Determine the (x, y) coordinate at the center of the cell enclosing the given text.  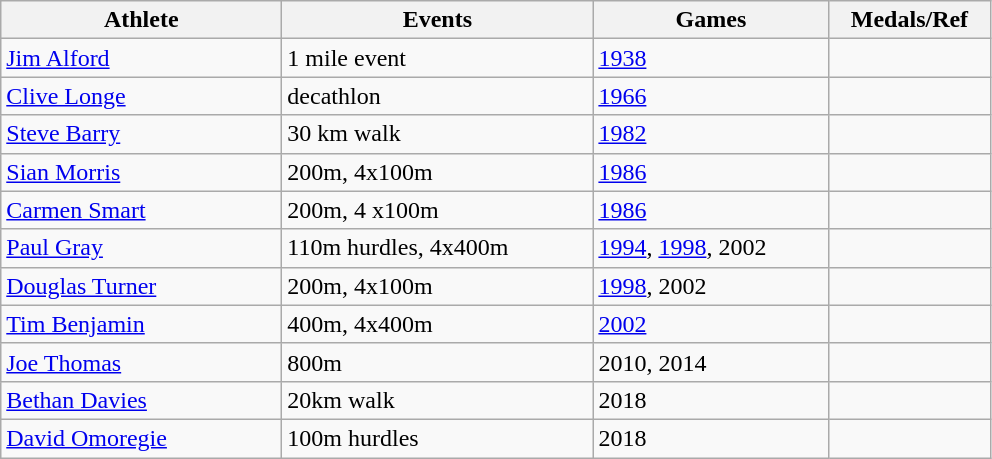
Medals/Ref (910, 20)
1994, 1998, 2002 (711, 248)
Clive Longe (142, 96)
Carmen Smart (142, 210)
Douglas Turner (142, 286)
1 mile event (438, 58)
Paul Gray (142, 248)
100m hurdles (438, 438)
Jim Alford (142, 58)
1982 (711, 134)
800m (438, 362)
110m hurdles, 4x400m (438, 248)
decathlon (438, 96)
Games (711, 20)
Athlete (142, 20)
1966 (711, 96)
David Omoregie (142, 438)
Sian Morris (142, 172)
Bethan Davies (142, 400)
1998, 2002 (711, 286)
1938 (711, 58)
2002 (711, 324)
400m, 4x400m (438, 324)
20km walk (438, 400)
Tim Benjamin (142, 324)
Joe Thomas (142, 362)
2010, 2014 (711, 362)
Events (438, 20)
200m, 4 x100m (438, 210)
30 km walk (438, 134)
Steve Barry (142, 134)
